Search for the cell housing the specified text and yield its (X, Y) center coordinate. 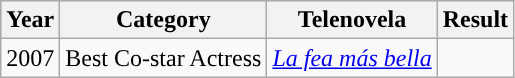
Result (475, 20)
Year (30, 20)
Best Co-star Actress (164, 58)
La fea más bella (352, 58)
2007 (30, 58)
Category (164, 20)
Telenovela (352, 20)
